Pinpoint the cell where the given text exists, returning its [x, y] midpoint coordinate. 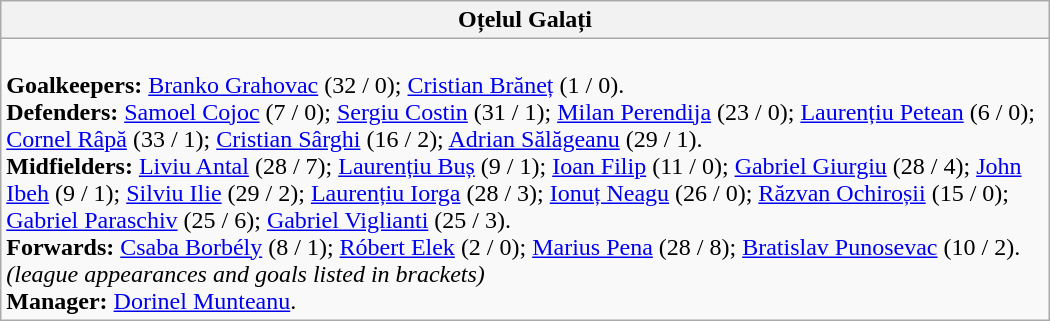
Oțelul Galați [525, 20]
